Provide the [X, Y] coordinate of the cell's center where the given text is located.  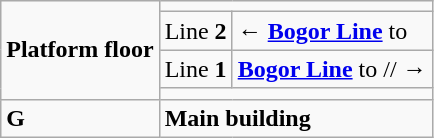
← Bogor Line to [332, 31]
Line 1 [196, 69]
Bogor Line to // → [332, 69]
Platform floor [80, 50]
Main building [296, 118]
Line 2 [196, 31]
G [80, 118]
